Provide the [X, Y] coordinate of the cell's center where the given text is located.  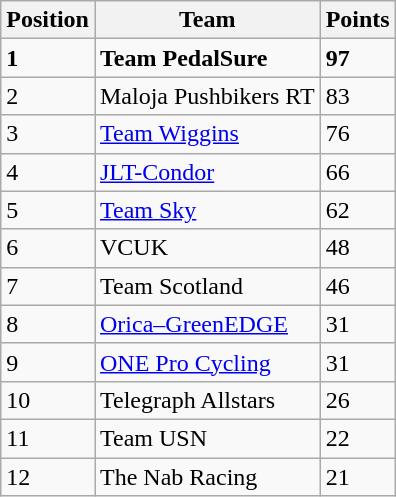
4 [48, 172]
Orica–GreenEDGE [207, 324]
Telegraph Allstars [207, 400]
The Nab Racing [207, 477]
Team USN [207, 438]
26 [358, 400]
7 [48, 286]
9 [48, 362]
Team Scotland [207, 286]
6 [48, 248]
21 [358, 477]
46 [358, 286]
22 [358, 438]
10 [48, 400]
12 [48, 477]
66 [358, 172]
Team [207, 20]
1 [48, 58]
5 [48, 210]
Team Wiggins [207, 134]
83 [358, 96]
Maloja Pushbikers RT [207, 96]
97 [358, 58]
11 [48, 438]
Team Sky [207, 210]
VCUK [207, 248]
Team PedalSure [207, 58]
3 [48, 134]
Position [48, 20]
2 [48, 96]
Points [358, 20]
ONE Pro Cycling [207, 362]
62 [358, 210]
JLT-Condor [207, 172]
48 [358, 248]
76 [358, 134]
8 [48, 324]
